Pinpoint the cell where the given text exists, returning its [x, y] midpoint coordinate. 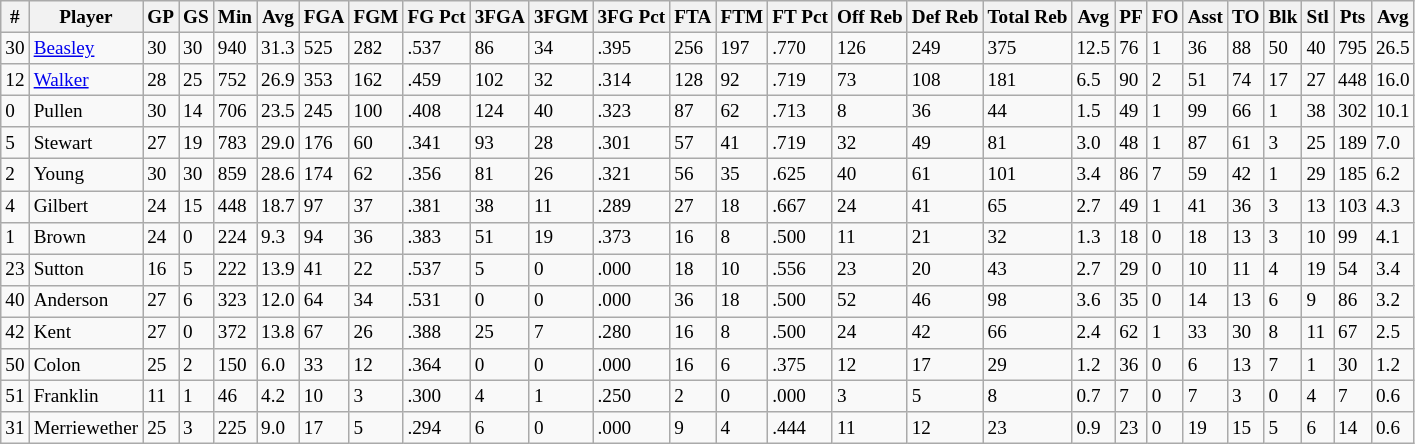
Off Reb [870, 17]
9.0 [278, 428]
245 [324, 111]
31.3 [278, 48]
2.5 [1392, 333]
.713 [800, 111]
372 [234, 333]
.364 [436, 365]
Total Reb [1028, 17]
76 [1132, 48]
225 [234, 428]
.314 [632, 80]
3.2 [1392, 301]
353 [324, 80]
859 [234, 175]
282 [376, 48]
FG Pct [436, 17]
Young [86, 175]
PF [1132, 17]
13.8 [278, 333]
525 [324, 48]
103 [1353, 206]
64 [324, 301]
74 [1246, 80]
Kent [86, 333]
174 [324, 175]
FT Pct [800, 17]
706 [234, 111]
.375 [800, 365]
.395 [632, 48]
23.5 [278, 111]
Player [86, 17]
90 [1132, 80]
375 [1028, 48]
92 [742, 80]
222 [234, 270]
Franklin [86, 396]
88 [1246, 48]
37 [376, 206]
102 [500, 80]
FGA [324, 17]
3FGA [500, 17]
.280 [632, 333]
100 [376, 111]
31 [15, 428]
.388 [436, 333]
FTA [693, 17]
Colon [86, 365]
52 [870, 301]
224 [234, 238]
189 [1353, 143]
6.2 [1392, 175]
94 [324, 238]
22 [376, 270]
43 [1028, 270]
.531 [436, 301]
.323 [632, 111]
56 [693, 175]
Beasley [86, 48]
3FGM [561, 17]
59 [1205, 175]
752 [234, 80]
4.1 [1392, 238]
97 [324, 206]
6.0 [278, 365]
.250 [632, 396]
.556 [800, 270]
795 [1353, 48]
3FG Pct [632, 17]
16.0 [1392, 80]
101 [1028, 175]
249 [945, 48]
57 [693, 143]
12.5 [1094, 48]
44 [1028, 111]
176 [324, 143]
.301 [632, 143]
.289 [632, 206]
0.7 [1094, 396]
4.2 [278, 396]
12.0 [278, 301]
150 [234, 365]
.321 [632, 175]
93 [500, 143]
.459 [436, 80]
Anderson [86, 301]
.770 [800, 48]
.341 [436, 143]
108 [945, 80]
1.3 [1094, 238]
TO [1246, 17]
302 [1353, 111]
.381 [436, 206]
Gilbert [86, 206]
1.5 [1094, 111]
Stl [1318, 17]
Min [234, 17]
3.0 [1094, 143]
73 [870, 80]
3.6 [1094, 301]
6.5 [1094, 80]
162 [376, 80]
128 [693, 80]
FTM [742, 17]
29.0 [278, 143]
54 [1353, 270]
124 [500, 111]
Blk [1283, 17]
940 [234, 48]
10.1 [1392, 111]
FGM [376, 17]
4.3 [1392, 206]
126 [870, 48]
185 [1353, 175]
18.7 [278, 206]
Stewart [86, 143]
.408 [436, 111]
26.9 [278, 80]
65 [1028, 206]
.300 [436, 396]
7.0 [1392, 143]
256 [693, 48]
0.9 [1094, 428]
# [15, 17]
783 [234, 143]
181 [1028, 80]
FO [1165, 17]
Brown [86, 238]
197 [742, 48]
Merriewether [86, 428]
.373 [632, 238]
Def Reb [945, 17]
Walker [86, 80]
.294 [436, 428]
2.4 [1094, 333]
21 [945, 238]
Pts [1353, 17]
13.9 [278, 270]
Pullen [86, 111]
GP [161, 17]
Sutton [86, 270]
.383 [436, 238]
.356 [436, 175]
48 [1132, 143]
26.5 [1392, 48]
Asst [1205, 17]
.625 [800, 175]
60 [376, 143]
323 [234, 301]
.667 [800, 206]
9.3 [278, 238]
GS [196, 17]
20 [945, 270]
98 [1028, 301]
.444 [800, 428]
28.6 [278, 175]
